Pinpoint the cell where the given text exists, returning its [X, Y] midpoint coordinate. 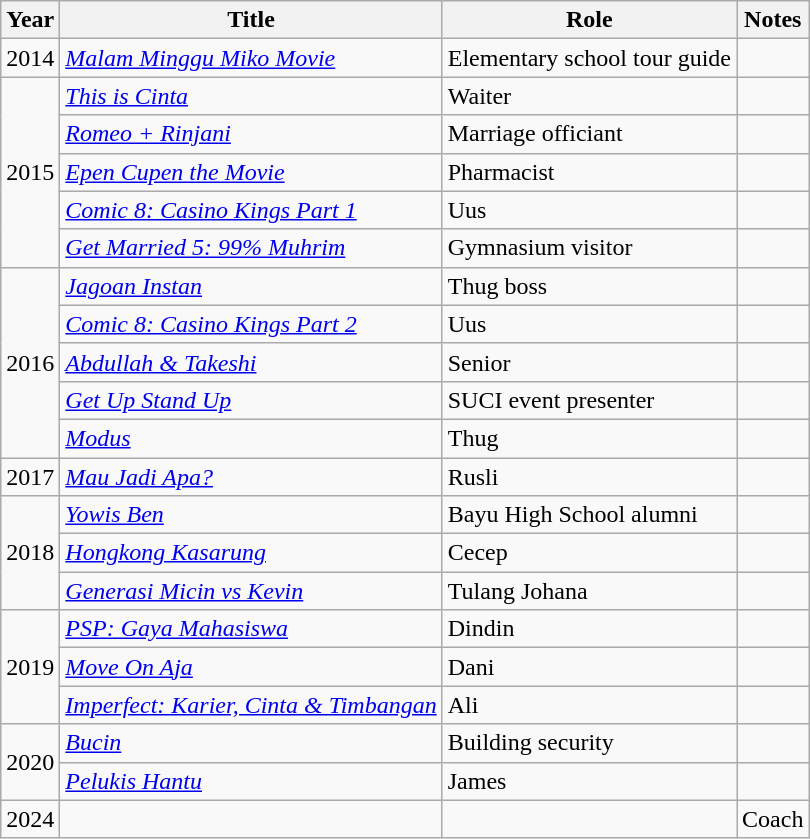
Thug boss [589, 286]
Title [251, 20]
This is Cinta [251, 96]
Cecep [589, 553]
Ali [589, 705]
2020 [30, 762]
Coach [773, 819]
2016 [30, 362]
2015 [30, 172]
Mau Jadi Apa? [251, 477]
Thug [589, 438]
Elementary school tour guide [589, 58]
Get Married 5: 99% Muhrim [251, 248]
PSP: Gaya Mahasiswa [251, 629]
Imperfect: Karier, Cinta & Timbangan [251, 705]
Dani [589, 667]
Dindin [589, 629]
2024 [30, 819]
James [589, 781]
Role [589, 20]
Marriage officiant [589, 134]
SUCI event presenter [589, 400]
Abdullah & Takeshi [251, 362]
Malam Minggu Miko Movie [251, 58]
Tulang Johana [589, 591]
Yowis Ben [251, 515]
Move On Aja [251, 667]
2019 [30, 667]
Get Up Stand Up [251, 400]
Jagoan Instan [251, 286]
2014 [30, 58]
Pelukis Hantu [251, 781]
Gymnasium visitor [589, 248]
Generasi Micin vs Kevin [251, 591]
Notes [773, 20]
Comic 8: Casino Kings Part 1 [251, 210]
Epen Cupen the Movie [251, 172]
Modus [251, 438]
2017 [30, 477]
Bucin [251, 743]
Building security [589, 743]
Pharmacist [589, 172]
2018 [30, 553]
Senior [589, 362]
Year [30, 20]
Hongkong Kasarung [251, 553]
Waiter [589, 96]
Comic 8: Casino Kings Part 2 [251, 324]
Romeo + Rinjani [251, 134]
Bayu High School alumni [589, 515]
Rusli [589, 477]
